Return the (X, Y) coordinate for the center point of the cell that contains the specified text.  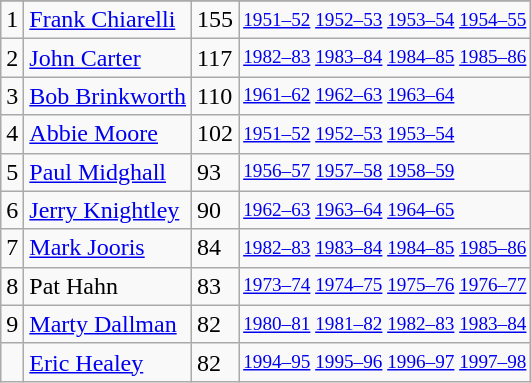
Bob Brinkworth (108, 96)
Marty Dallman (108, 324)
6 (12, 210)
1 (12, 20)
1980–81 1981–82 1982–83 1983–84 (385, 324)
Mark Jooris (108, 248)
3 (12, 96)
83 (216, 286)
Pat Hahn (108, 286)
1951–52 1952–53 1953–54 1954–55 (385, 20)
90 (216, 210)
4 (12, 134)
9 (12, 324)
117 (216, 58)
110 (216, 96)
1951–52 1952–53 1953–54 (385, 134)
1961–62 1962–63 1963–64 (385, 96)
1994–95 1995–96 1996–97 1997–98 (385, 362)
8 (12, 286)
93 (216, 172)
John Carter (108, 58)
84 (216, 248)
1973–74 1974–75 1975–76 1976–77 (385, 286)
Paul Midghall (108, 172)
Frank Chiarelli (108, 20)
155 (216, 20)
1962–63 1963–64 1964–65 (385, 210)
5 (12, 172)
7 (12, 248)
102 (216, 134)
1956–57 1957–58 1958–59 (385, 172)
Eric Healey (108, 362)
Abbie Moore (108, 134)
Jerry Knightley (108, 210)
2 (12, 58)
